Output the (X, Y) coordinate of the center of the cell containing the given text.  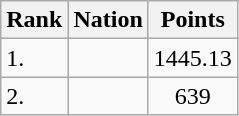
1445.13 (192, 58)
Points (192, 20)
639 (192, 96)
1. (34, 58)
Nation (108, 20)
2. (34, 96)
Rank (34, 20)
